Return the [x, y] coordinate for the center point of the cell that contains the specified text.  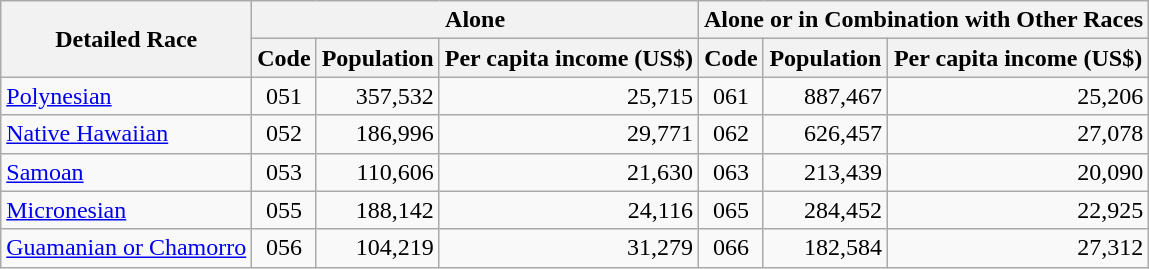
186,996 [378, 134]
Alone or in Combination with Other Races [923, 20]
051 [284, 96]
Native Hawaiian [126, 134]
284,452 [825, 210]
357,532 [378, 96]
Guamanian or Chamorro [126, 248]
055 [284, 210]
Micronesian [126, 210]
061 [730, 96]
24,116 [568, 210]
056 [284, 248]
25,206 [1018, 96]
22,925 [1018, 210]
052 [284, 134]
31,279 [568, 248]
062 [730, 134]
065 [730, 210]
063 [730, 172]
20,090 [1018, 172]
213,439 [825, 172]
066 [730, 248]
Alone [476, 20]
21,630 [568, 172]
188,142 [378, 210]
25,715 [568, 96]
104,219 [378, 248]
110,606 [378, 172]
Samoan [126, 172]
27,312 [1018, 248]
27,078 [1018, 134]
887,467 [825, 96]
182,584 [825, 248]
053 [284, 172]
29,771 [568, 134]
626,457 [825, 134]
Detailed Race [126, 39]
Polynesian [126, 96]
